Search for the cell housing the specified text and yield its (X, Y) center coordinate. 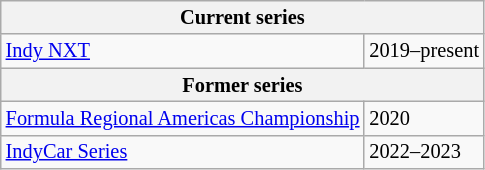
2022–2023 (424, 152)
Current series (242, 17)
2020 (424, 118)
Former series (242, 85)
Formula Regional Americas Championship (183, 118)
IndyCar Series (183, 152)
2019–present (424, 51)
Indy NXT (183, 51)
